Pinpoint the cell where the given text exists, returning its [x, y] midpoint coordinate. 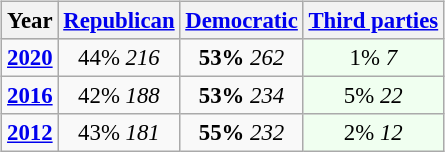
Democratic [242, 21]
5% 22 [373, 96]
2016 [30, 96]
Year [30, 21]
42% 188 [119, 96]
2% 12 [373, 133]
2012 [30, 133]
2020 [30, 58]
1% 7 [373, 58]
55% 232 [242, 133]
Third parties [373, 21]
44% 216 [119, 58]
53% 234 [242, 96]
Republican [119, 21]
53% 262 [242, 58]
43% 181 [119, 133]
